Capture the cell that displays the provided text and extract its (x, y) central coordinate. 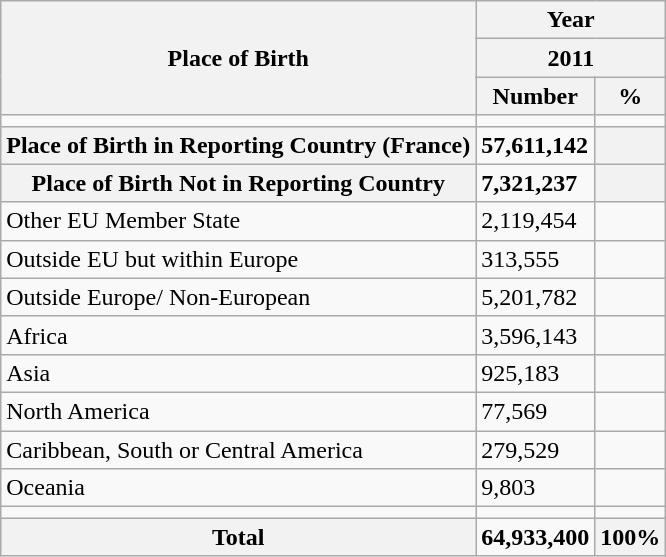
Africa (238, 335)
Other EU Member State (238, 221)
Asia (238, 373)
Outside EU but within Europe (238, 259)
9,803 (536, 488)
925,183 (536, 373)
Number (536, 96)
Caribbean, South or Central America (238, 449)
100% (630, 537)
North America (238, 411)
Place of Birth in Reporting Country (France) (238, 145)
3,596,143 (536, 335)
Total (238, 537)
Place of Birth Not in Reporting Country (238, 183)
2011 (571, 58)
313,555 (536, 259)
2,119,454 (536, 221)
279,529 (536, 449)
77,569 (536, 411)
Outside Europe/ Non-European (238, 297)
5,201,782 (536, 297)
Place of Birth (238, 58)
57,611,142 (536, 145)
64,933,400 (536, 537)
7,321,237 (536, 183)
Oceania (238, 488)
% (630, 96)
Year (571, 20)
